Locate the cell with the specified text and output its [X, Y] center coordinate. 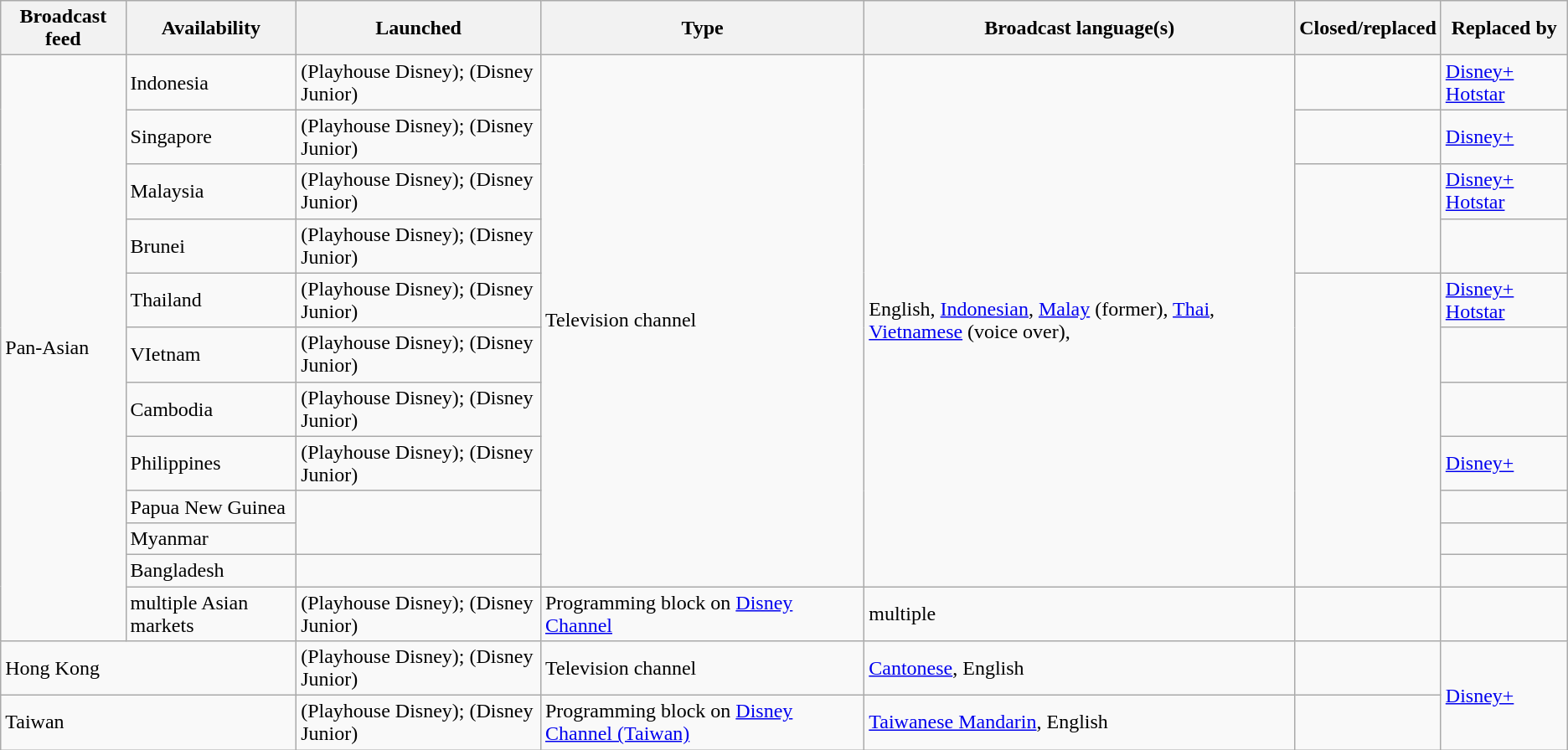
Taiwan [149, 723]
Singapore [211, 137]
Programming block on Disney Channel [702, 613]
Broadcast feed [64, 28]
Taiwanese Mandarin, English [1080, 723]
Availability [211, 28]
Broadcast language(s) [1080, 28]
VIetnam [211, 355]
Indonesia [211, 82]
Closed/replaced [1369, 28]
Malaysia [211, 191]
Type [702, 28]
Programming block on Disney Channel (Taiwan) [702, 723]
Cantonese, English [1080, 668]
Brunei [211, 246]
multiple Asian markets [211, 613]
Myanmar [211, 538]
Bangladesh [211, 570]
Hong Kong [149, 668]
Replaced by [1504, 28]
multiple [1080, 613]
Philippines [211, 464]
English, Indonesian, Malay (former), Thai, Vietnamese (voice over), [1080, 321]
Cambodia [211, 408]
Launched [419, 28]
Pan-Asian [64, 348]
Papua New Guinea [211, 506]
Thailand [211, 300]
